Find where the given text appears and provide that cell's center as [x, y] coordinate. 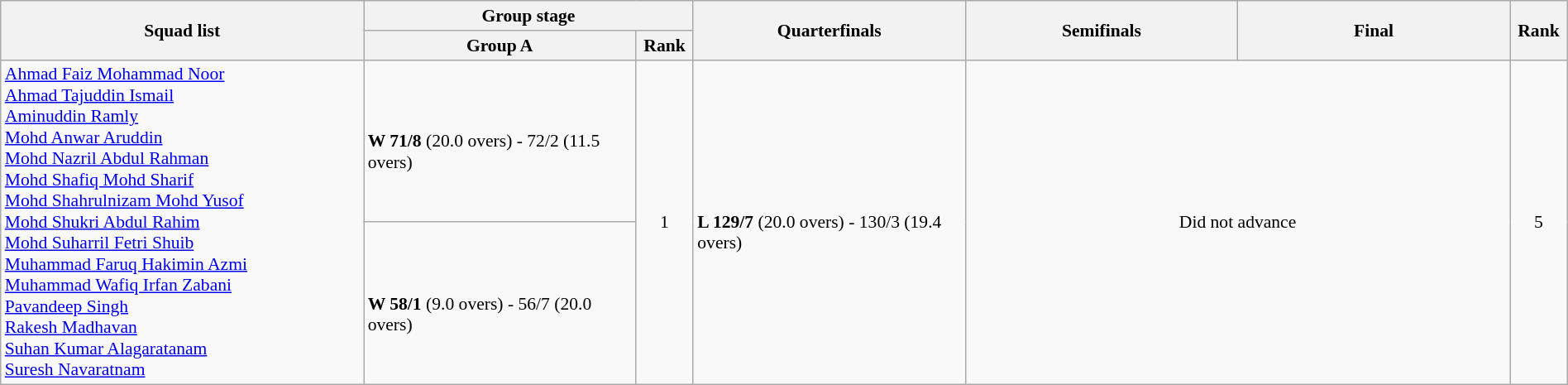
1 [665, 222]
Semifinals [1102, 30]
W 71/8 (20.0 overs) - 72/2 (11.5 overs) [500, 141]
Did not advance [1237, 222]
W 58/1 (9.0 overs) - 56/7 (20.0 overs) [500, 304]
Final [1374, 30]
5 [1539, 222]
Group A [500, 46]
Squad list [182, 30]
Quarterfinals [829, 30]
Group stage [529, 16]
L 129/7 (20.0 overs) - 130/3 (19.4 overs) [829, 222]
